For the text-containing cell, return its midpoint in (X, Y) coordinate format. 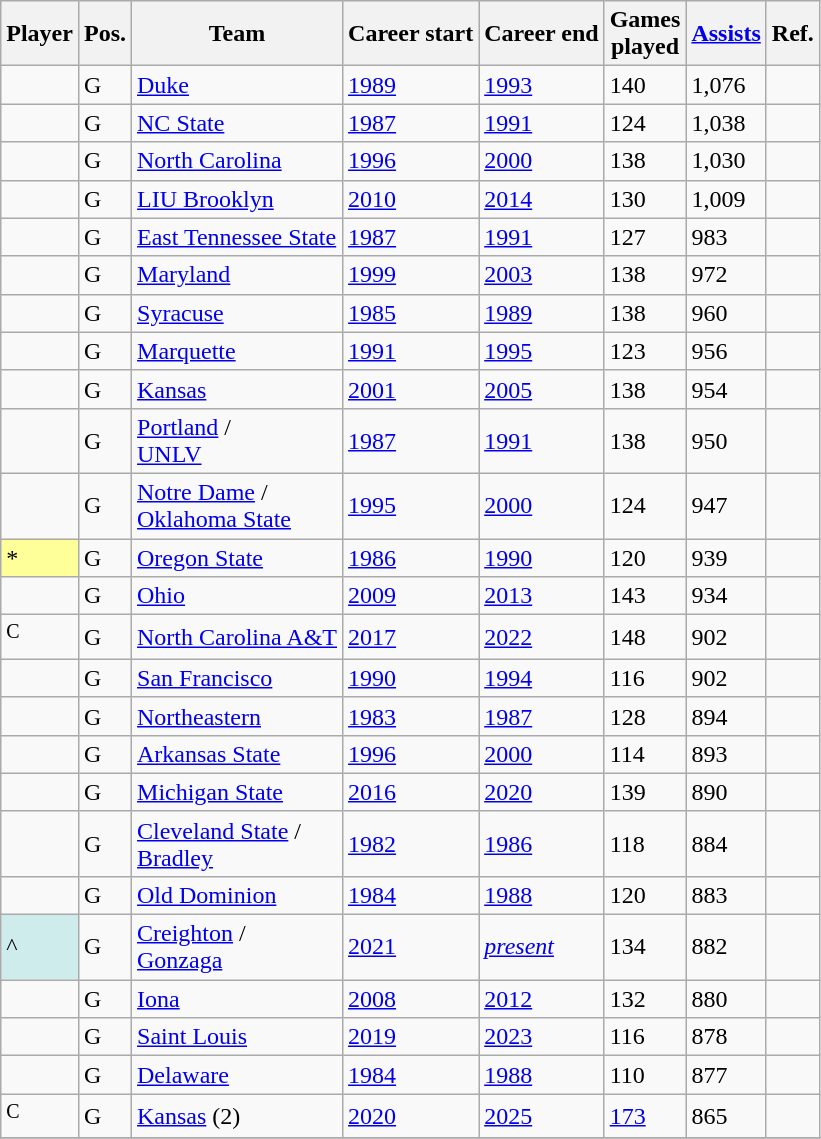
Gamesplayed (645, 34)
NC State (238, 123)
947 (726, 506)
2009 (411, 596)
132 (645, 999)
North Carolina A&T (238, 638)
110 (645, 1075)
North Carolina (238, 161)
148 (645, 638)
1,076 (726, 85)
934 (726, 596)
Ref. (792, 34)
Oregon State (238, 557)
1,030 (726, 161)
2023 (542, 1037)
865 (726, 1116)
1999 (411, 275)
1993 (542, 85)
Ohio (238, 596)
123 (645, 351)
877 (726, 1075)
Cleveland State /Bradley (238, 844)
939 (726, 557)
Delaware (238, 1075)
960 (726, 313)
1,009 (726, 199)
Maryland (238, 275)
950 (726, 440)
2001 (411, 389)
2012 (542, 999)
128 (645, 716)
2010 (411, 199)
Team (238, 34)
173 (645, 1116)
Old Dominion (238, 895)
1,038 (726, 123)
2013 (542, 596)
2021 (411, 948)
present (542, 948)
127 (645, 237)
Portland /UNLV (238, 440)
134 (645, 948)
1994 (542, 678)
114 (645, 754)
East Tennessee State (238, 237)
893 (726, 754)
Arkansas State (238, 754)
2022 (542, 638)
Iona (238, 999)
Player (40, 34)
2003 (542, 275)
972 (726, 275)
Creighton /Gonzaga (238, 948)
884 (726, 844)
Syracuse (238, 313)
Kansas (2) (238, 1116)
1982 (411, 844)
Pos. (104, 34)
2008 (411, 999)
Notre Dame / Oklahoma State (238, 506)
Michigan State (238, 792)
143 (645, 596)
956 (726, 351)
140 (645, 85)
882 (726, 948)
983 (726, 237)
2016 (411, 792)
118 (645, 844)
^ (40, 948)
2005 (542, 389)
2014 (542, 199)
Kansas (238, 389)
890 (726, 792)
Northeastern (238, 716)
Career start (411, 34)
878 (726, 1037)
894 (726, 716)
130 (645, 199)
2025 (542, 1116)
Assists (726, 34)
2019 (411, 1037)
Duke (238, 85)
1983 (411, 716)
883 (726, 895)
LIU Brooklyn (238, 199)
San Francisco (238, 678)
Marquette (238, 351)
954 (726, 389)
Career end (542, 34)
139 (645, 792)
* (40, 557)
880 (726, 999)
Saint Louis (238, 1037)
2017 (411, 638)
1985 (411, 313)
